Scan for the cell matching the given text and deliver its [x, y] coordinate at center. 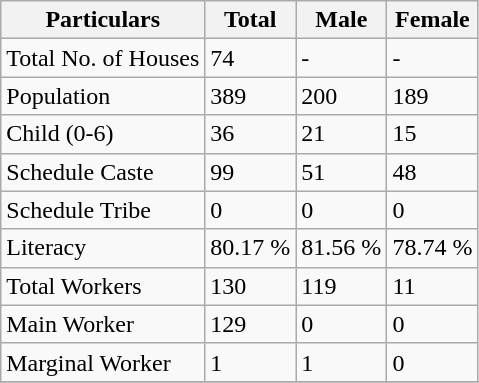
Particulars [103, 20]
80.17 % [250, 248]
99 [250, 172]
Population [103, 96]
129 [250, 324]
15 [432, 134]
130 [250, 286]
11 [432, 286]
189 [432, 96]
Schedule Caste [103, 172]
Marginal Worker [103, 362]
Child (0-6) [103, 134]
119 [342, 286]
51 [342, 172]
21 [342, 134]
48 [432, 172]
74 [250, 58]
200 [342, 96]
Total No. of Houses [103, 58]
Schedule Tribe [103, 210]
78.74 % [432, 248]
Total Workers [103, 286]
Male [342, 20]
Main Worker [103, 324]
Literacy [103, 248]
Female [432, 20]
389 [250, 96]
81.56 % [342, 248]
Total [250, 20]
36 [250, 134]
